Find where the given text appears and provide that cell's center as [x, y] coordinate. 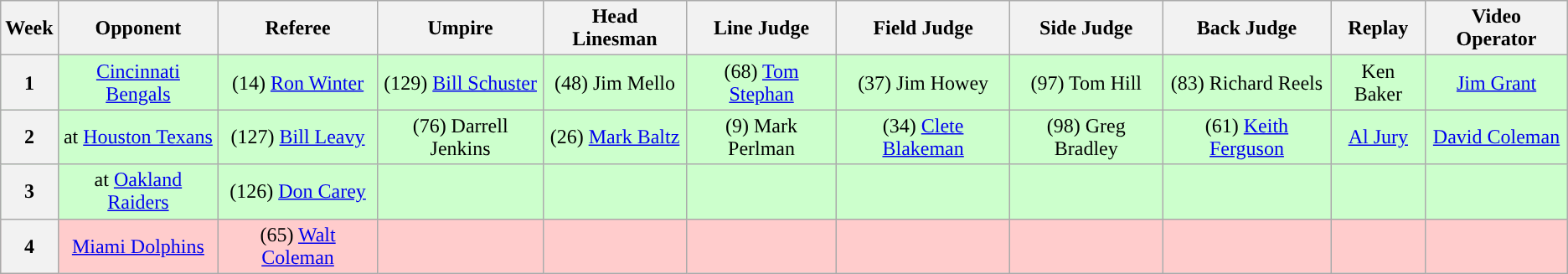
David Coleman [1496, 137]
Field Judge [923, 28]
Referee [298, 28]
at Houston Texans [137, 137]
3 [29, 191]
(97) Tom Hill [1086, 82]
(98) Greg Bradley [1086, 137]
Line Judge [761, 28]
Al Jury [1379, 137]
(34) Clete Blakeman [923, 137]
at Oakland Raiders [137, 191]
Side Judge [1086, 28]
Umpire [460, 28]
(126) Don Carey [298, 191]
(37) Jim Howey [923, 82]
Opponent [137, 28]
(9) Mark Perlman [761, 137]
Replay [1379, 28]
Head Linesman [615, 28]
Back Judge [1246, 28]
(65) Walt Coleman [298, 246]
Cincinnati Bengals [137, 82]
Jim Grant [1496, 82]
(129) Bill Schuster [460, 82]
(83) Richard Reels [1246, 82]
4 [29, 246]
Miami Dolphins [137, 246]
Video Operator [1496, 28]
2 [29, 137]
Week [29, 28]
(76) Darrell Jenkins [460, 137]
Ken Baker [1379, 82]
(68) Tom Stephan [761, 82]
(48) Jim Mello [615, 82]
1 [29, 82]
(127) Bill Leavy [298, 137]
(14) Ron Winter [298, 82]
(26) Mark Baltz [615, 137]
(61) Keith Ferguson [1246, 137]
